Detect which cell encompasses the target text, then output its [x, y] center coordinate. 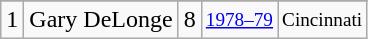
Cincinnati [322, 20]
8 [190, 20]
1978–79 [239, 20]
Gary DeLonge [101, 20]
1 [12, 20]
